Pinpoint the cell where the given text exists, returning its [x, y] midpoint coordinate. 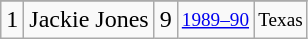
1 [12, 20]
Jackie Jones [89, 20]
Texas [281, 20]
9 [166, 20]
1989–90 [215, 20]
